Locate the cell with the specified text and output its (X, Y) center coordinate. 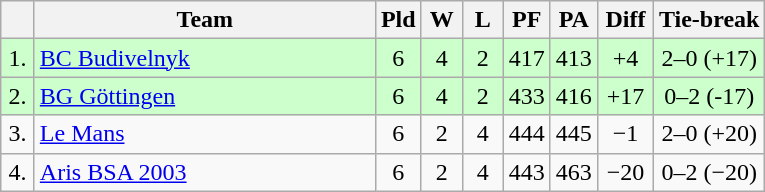
Diff (625, 20)
PF (526, 20)
4. (18, 172)
Team (204, 20)
0–2 (−20) (709, 172)
+4 (625, 58)
−20 (625, 172)
444 (526, 134)
416 (574, 96)
Pld (398, 20)
Tie-break (709, 20)
Le Mans (204, 134)
3. (18, 134)
BG Göttingen (204, 96)
443 (526, 172)
Aris BSA 2003 (204, 172)
+17 (625, 96)
0–2 (-17) (709, 96)
2. (18, 96)
L (482, 20)
417 (526, 58)
433 (526, 96)
W (442, 20)
463 (574, 172)
1. (18, 58)
PA (574, 20)
2–0 (+17) (709, 58)
2–0 (+20) (709, 134)
413 (574, 58)
BC Budivelnyk (204, 58)
445 (574, 134)
−1 (625, 134)
